Detect which cell encompasses the target text, then output its [X, Y] center coordinate. 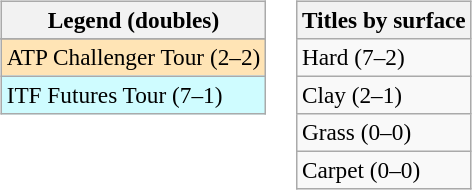
Clay (2–1) [384, 95]
Titles by surface [384, 20]
ATP Challenger Tour (2–2) [133, 57]
Hard (7–2) [384, 57]
ITF Futures Tour (7–1) [133, 95]
Legend (doubles) [133, 20]
Carpet (0–0) [384, 171]
Grass (0–0) [384, 133]
